For the text-containing cell, return its midpoint in (X, Y) coordinate format. 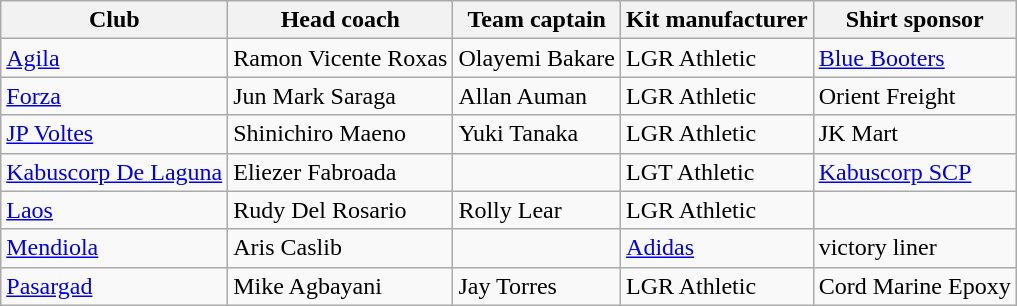
Head coach (340, 20)
JK Mart (914, 134)
Allan Auman (537, 96)
Shinichiro Maeno (340, 134)
Orient Freight (914, 96)
Agila (114, 58)
Kabuscorp SCP (914, 172)
Rolly Lear (537, 210)
Kit manufacturer (718, 20)
LGT Athletic (718, 172)
Jun Mark Saraga (340, 96)
Laos (114, 210)
Team captain (537, 20)
Jay Torres (537, 286)
Pasargad (114, 286)
Mendiola (114, 248)
victory liner (914, 248)
Cord Marine Epoxy (914, 286)
Blue Booters (914, 58)
Adidas (718, 248)
Club (114, 20)
Aris Caslib (340, 248)
Mike Agbayani (340, 286)
Olayemi Bakare (537, 58)
Forza (114, 96)
JP Voltes (114, 134)
Yuki Tanaka (537, 134)
Rudy Del Rosario (340, 210)
Kabuscorp De Laguna (114, 172)
Ramon Vicente Roxas (340, 58)
Shirt sponsor (914, 20)
Eliezer Fabroada (340, 172)
